Identify which cell holds the provided text, then report its [X, Y] central coordinate. 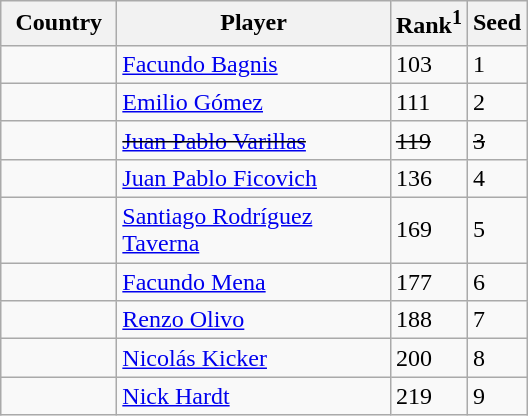
Renzo Olivo [254, 320]
9 [496, 396]
Player [254, 24]
1 [496, 64]
5 [496, 230]
Juan Pablo Ficovich [254, 178]
Facundo Mena [254, 282]
Rank1 [428, 24]
6 [496, 282]
3 [496, 140]
Country [59, 24]
103 [428, 64]
111 [428, 102]
Emilio Gómez [254, 102]
219 [428, 396]
Nick Hardt [254, 396]
136 [428, 178]
4 [496, 178]
Nicolás Kicker [254, 358]
Juan Pablo Varillas [254, 140]
177 [428, 282]
169 [428, 230]
2 [496, 102]
119 [428, 140]
188 [428, 320]
Santiago Rodríguez Taverna [254, 230]
Seed [496, 24]
7 [496, 320]
8 [496, 358]
Facundo Bagnis [254, 64]
200 [428, 358]
